Pinpoint the cell where the given text exists, returning its [x, y] midpoint coordinate. 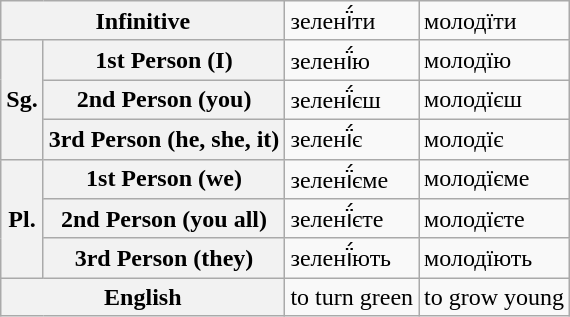
молодїють [494, 258]
зеленї́єме [352, 179]
2nd Person (you all) [164, 219]
молодїє [494, 139]
Infinitive [143, 21]
зеленї́єш [352, 100]
1st Person (I) [164, 60]
молодїєме [494, 179]
зеленї́ють [352, 258]
молодїєш [494, 100]
зеленї́ти [352, 21]
молодїєте [494, 219]
молодїти [494, 21]
English [143, 297]
зеленї́єте [352, 219]
3rd Person (they) [164, 258]
молодїю [494, 60]
1st Person (we) [164, 179]
Sg. [22, 100]
зеленї́ю [352, 60]
to grow young [494, 297]
3rd Person (he, she, it) [164, 139]
зеленї́є [352, 139]
Pl. [22, 218]
2nd Person (you) [164, 100]
to turn green [352, 297]
